Pinpoint the cell where the given text exists, returning its (X, Y) midpoint coordinate. 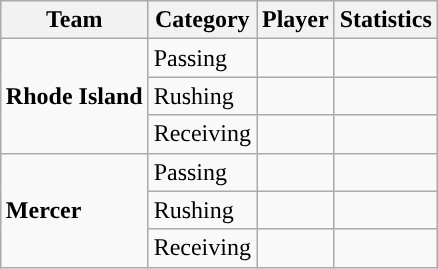
Rhode Island (74, 96)
Statistics (386, 20)
Player (295, 20)
Team (74, 20)
Category (202, 20)
Mercer (74, 210)
